Return the [x, y] coordinate for the center point of the cell that contains the specified text.  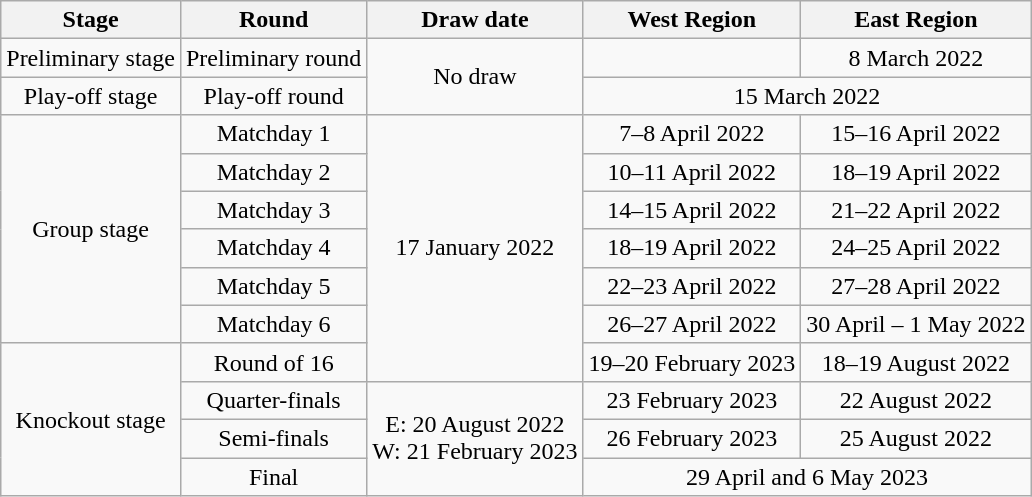
Semi-finals [273, 438]
Play-off round [273, 96]
18–19 August 2022 [916, 362]
21–22 April 2022 [916, 210]
26–27 April 2022 [692, 324]
Matchday 4 [273, 248]
Preliminary round [273, 58]
Matchday 3 [273, 210]
No draw [475, 77]
19–20 February 2023 [692, 362]
15 March 2022 [807, 96]
Stage [91, 20]
22 August 2022 [916, 400]
14–15 April 2022 [692, 210]
Play-off stage [91, 96]
E: 20 August 2022 W: 21 February 2023 [475, 438]
Matchday 1 [273, 134]
23 February 2023 [692, 400]
26 February 2023 [692, 438]
27–28 April 2022 [916, 286]
West Region [692, 20]
24–25 April 2022 [916, 248]
25 August 2022 [916, 438]
22–23 April 2022 [692, 286]
Quarter-finals [273, 400]
30 April – 1 May 2022 [916, 324]
Final [273, 477]
Preliminary stage [91, 58]
Round [273, 20]
17 January 2022 [475, 248]
10–11 April 2022 [692, 172]
Group stage [91, 229]
Matchday 2 [273, 172]
8 March 2022 [916, 58]
Knockout stage [91, 419]
Matchday 5 [273, 286]
Round of 16 [273, 362]
7–8 April 2022 [692, 134]
East Region [916, 20]
29 April and 6 May 2023 [807, 477]
15–16 April 2022 [916, 134]
Draw date [475, 20]
Matchday 6 [273, 324]
